Detect which cell encompasses the target text, then output its (X, Y) center coordinate. 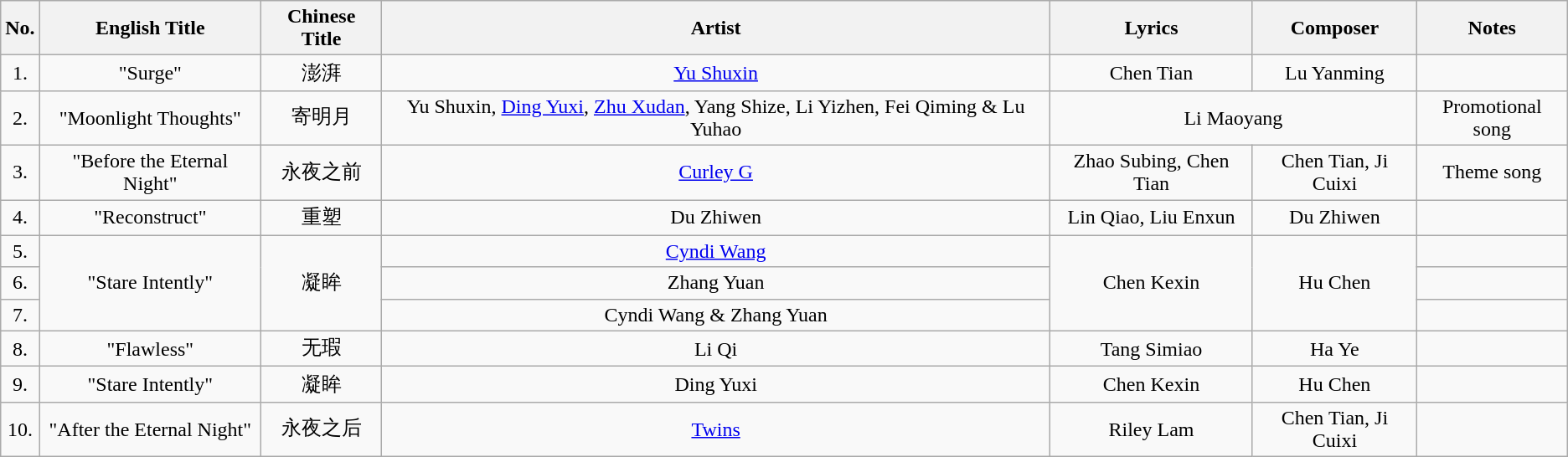
"Surge" (150, 74)
3. (20, 172)
English Title (150, 28)
8. (20, 348)
重塑 (321, 218)
10. (20, 429)
Twins (716, 429)
Chen Tian (1152, 74)
Li Qi (716, 348)
"Before the Eternal Night" (150, 172)
Promotional song (1492, 117)
澎湃 (321, 74)
寄明月 (321, 117)
Yu Shuxin, Ding Yuxi, Zhu Xudan, Yang Shize, Li Yizhen, Fei Qiming & Lu Yuhao (716, 117)
Yu Shuxin (716, 74)
Theme song (1492, 172)
7. (20, 315)
4. (20, 218)
Curley G (716, 172)
"Reconstruct" (150, 218)
5. (20, 251)
Zhang Yuan (716, 283)
"After the Eternal Night" (150, 429)
"Moonlight Thoughts" (150, 117)
Zhao Subing, Chen Tian (1152, 172)
Ha Ye (1334, 348)
Lyrics (1152, 28)
No. (20, 28)
Lin Qiao, Liu Enxun (1152, 218)
"Flawless" (150, 348)
1. (20, 74)
9. (20, 385)
Cyndi Wang & Zhang Yuan (716, 315)
Artist (716, 28)
Ding Yuxi (716, 385)
2. (20, 117)
Lu Yanming (1334, 74)
Notes (1492, 28)
Riley Lam (1152, 429)
永夜之后 (321, 429)
永夜之前 (321, 172)
无瑕 (321, 348)
Cyndi Wang (716, 251)
Composer (1334, 28)
Chinese Title (321, 28)
6. (20, 283)
Tang Simiao (1152, 348)
Li Maoyang (1234, 117)
